Extract the [x, y] coordinate from the center of the cell holding the provided text.  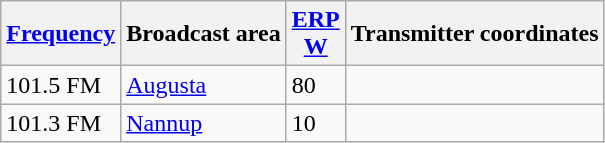
Frequency [61, 34]
Transmitter coordinates [474, 34]
Nannup [204, 123]
80 [316, 85]
101.3 FM [61, 123]
Broadcast area [204, 34]
10 [316, 123]
ERPW [316, 34]
Augusta [204, 85]
101.5 FM [61, 85]
